Identify which cell holds the provided text, then report its [x, y] central coordinate. 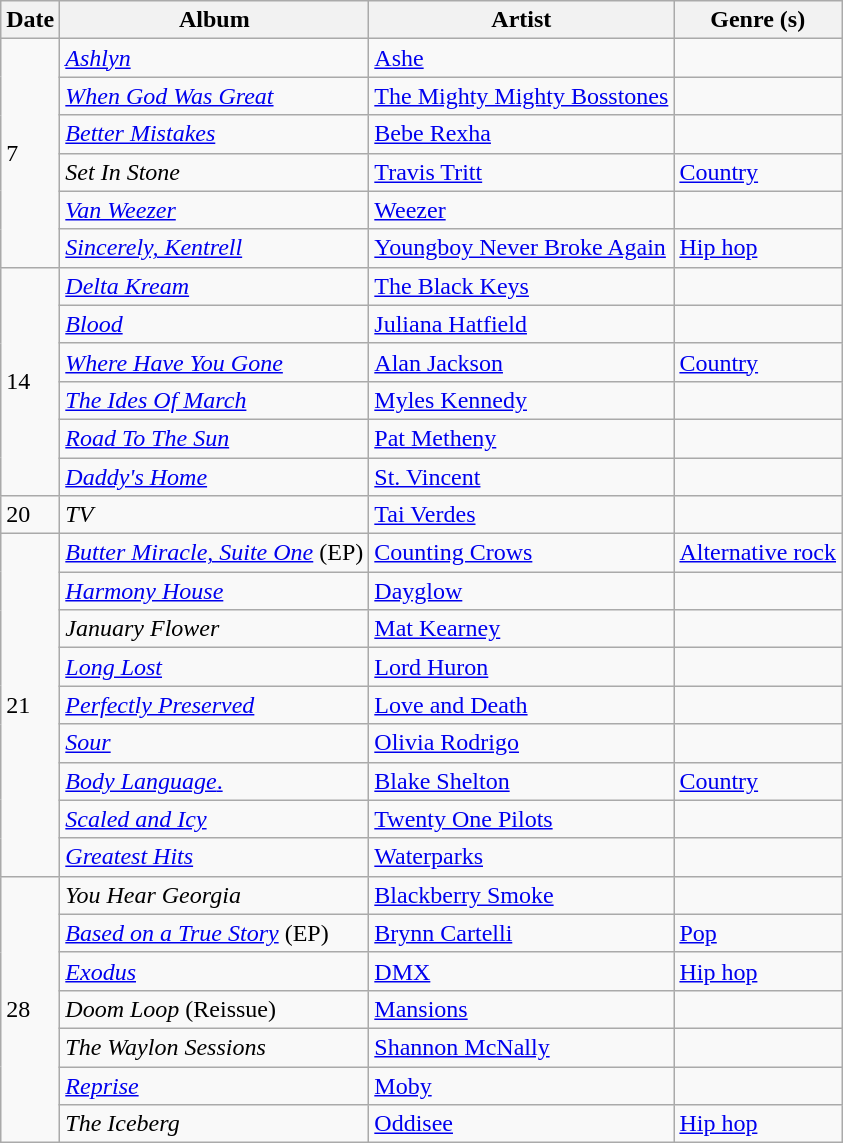
Body Language. [214, 781]
Juliana Hatfield [522, 324]
Brynn Cartelli [522, 933]
Set In Stone [214, 172]
Alan Jackson [522, 362]
Counting Crows [522, 553]
Ashlyn [214, 58]
Perfectly Preserved [214, 705]
January Flower [214, 629]
Moby [522, 1085]
You Hear Georgia [214, 895]
28 [30, 1009]
21 [30, 706]
When God Was Great [214, 96]
The Black Keys [522, 286]
Greatest Hits [214, 857]
Twenty One Pilots [522, 819]
DMX [522, 971]
Bebe Rexha [522, 134]
Album [214, 20]
Pat Metheny [522, 438]
Exodus [214, 971]
Dayglow [522, 591]
Oddisee [522, 1124]
Lord Huron [522, 667]
Myles Kennedy [522, 400]
Blake Shelton [522, 781]
Shannon McNally [522, 1047]
Weezer [522, 210]
Genre (s) [758, 20]
Better Mistakes [214, 134]
The Mighty Mighty Bosstones [522, 96]
Ashe [522, 58]
Doom Loop (Reissue) [214, 1009]
Sincerely, Kentrell [214, 248]
Mansions [522, 1009]
Scaled and Icy [214, 819]
Road To The Sun [214, 438]
Based on a True Story (EP) [214, 933]
Harmony House [214, 591]
Reprise [214, 1085]
Blood [214, 324]
Tai Verdes [522, 515]
Alternative rock [758, 553]
7 [30, 153]
Love and Death [522, 705]
Butter Miracle, Suite One (EP) [214, 553]
TV [214, 515]
20 [30, 515]
Blackberry Smoke [522, 895]
Date [30, 20]
Olivia Rodrigo [522, 743]
Daddy's Home [214, 477]
Pop [758, 933]
Waterparks [522, 857]
St. Vincent [522, 477]
Where Have You Gone [214, 362]
The Ides Of March [214, 400]
Sour [214, 743]
Mat Kearney [522, 629]
The Waylon Sessions [214, 1047]
The Iceberg [214, 1124]
Youngboy Never Broke Again [522, 248]
Van Weezer [214, 210]
Travis Tritt [522, 172]
Artist [522, 20]
14 [30, 381]
Delta Kream [214, 286]
Long Lost [214, 667]
